Search for the cell housing the specified text and yield its (X, Y) center coordinate. 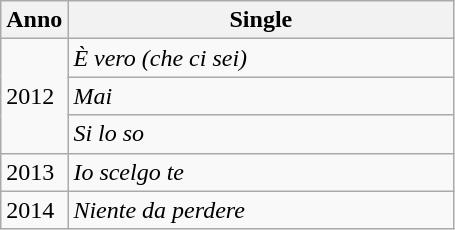
Mai (261, 96)
Si lo so (261, 134)
È vero (che ci sei) (261, 58)
Anno (34, 20)
Io scelgo te (261, 172)
2013 (34, 172)
Niente da perdere (261, 210)
Single (261, 20)
2012 (34, 96)
2014 (34, 210)
